Capture the cell that displays the provided text and extract its [X, Y] central coordinate. 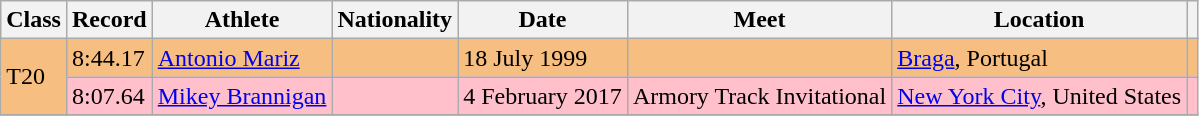
Antonio Mariz [242, 58]
Class [34, 20]
Date [543, 20]
18 July 1999 [543, 58]
8:44.17 [109, 58]
Location [1040, 20]
Armory Track Invitational [759, 96]
Athlete [242, 20]
Braga, Portugal [1040, 58]
8:07.64 [109, 96]
T20 [34, 77]
Record [109, 20]
4 February 2017 [543, 96]
New York City, United States [1040, 96]
Mikey Brannigan [242, 96]
Nationality [395, 20]
Meet [759, 20]
